Output the [x, y] coordinate of the center of the cell containing the given text.  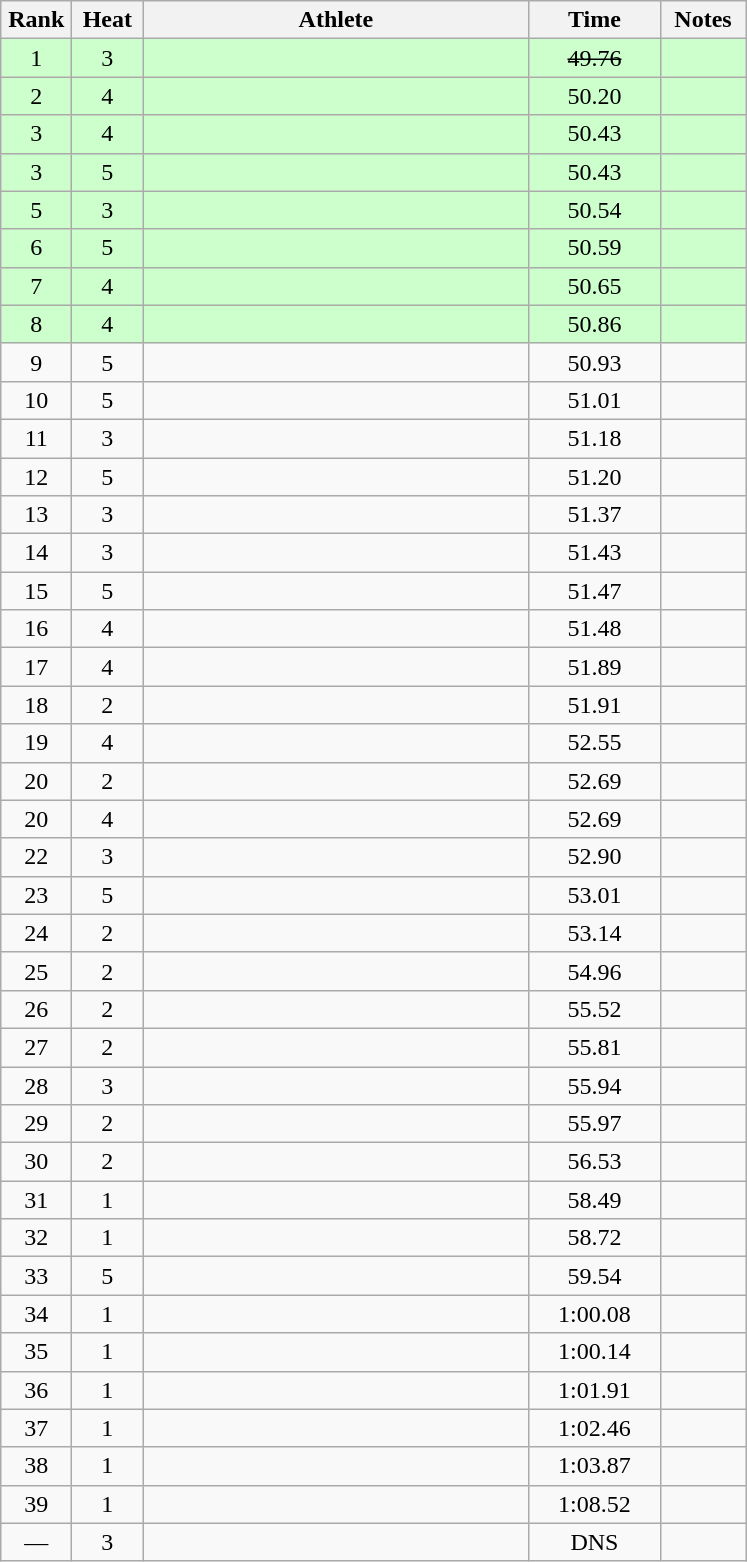
32 [36, 1238]
31 [36, 1200]
39 [36, 1504]
33 [36, 1276]
50.93 [594, 362]
58.49 [594, 1200]
18 [36, 705]
1:03.87 [594, 1466]
59.54 [594, 1276]
58.72 [594, 1238]
53.14 [594, 933]
37 [36, 1428]
22 [36, 857]
54.96 [594, 971]
8 [36, 324]
1:00.14 [594, 1352]
49.76 [594, 58]
Notes [703, 20]
52.55 [594, 743]
23 [36, 895]
55.81 [594, 1047]
34 [36, 1314]
53.01 [594, 895]
13 [36, 515]
Rank [36, 20]
51.20 [594, 477]
24 [36, 933]
50.65 [594, 286]
9 [36, 362]
51.01 [594, 400]
10 [36, 400]
28 [36, 1085]
51.48 [594, 629]
6 [36, 248]
29 [36, 1124]
55.52 [594, 1009]
DNS [594, 1542]
35 [36, 1352]
51.18 [594, 438]
15 [36, 591]
51.47 [594, 591]
— [36, 1542]
50.86 [594, 324]
7 [36, 286]
36 [36, 1390]
12 [36, 477]
1:08.52 [594, 1504]
38 [36, 1466]
11 [36, 438]
1:00.08 [594, 1314]
19 [36, 743]
55.97 [594, 1124]
1:02.46 [594, 1428]
25 [36, 971]
27 [36, 1047]
Heat [108, 20]
Time [594, 20]
Athlete [336, 20]
52.90 [594, 857]
17 [36, 667]
51.37 [594, 515]
50.54 [594, 210]
50.20 [594, 96]
1:01.91 [594, 1390]
51.43 [594, 553]
51.89 [594, 667]
55.94 [594, 1085]
50.59 [594, 248]
51.91 [594, 705]
56.53 [594, 1162]
30 [36, 1162]
26 [36, 1009]
16 [36, 629]
14 [36, 553]
